Determine the [x, y] coordinate at the center of the cell enclosing the given text.  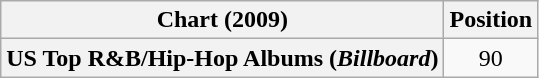
Chart (2009) [222, 20]
Position [491, 20]
90 [491, 58]
US Top R&B/Hip-Hop Albums (Billboard) [222, 58]
